Find where the given text appears and provide that cell's center as (x, y) coordinate. 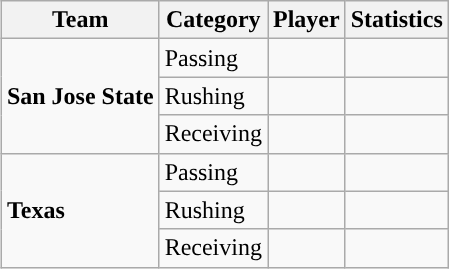
Statistics (396, 20)
Team (80, 20)
Category (213, 20)
San Jose State (80, 96)
Player (307, 20)
Texas (80, 210)
